Search for the cell housing the specified text and yield its (x, y) center coordinate. 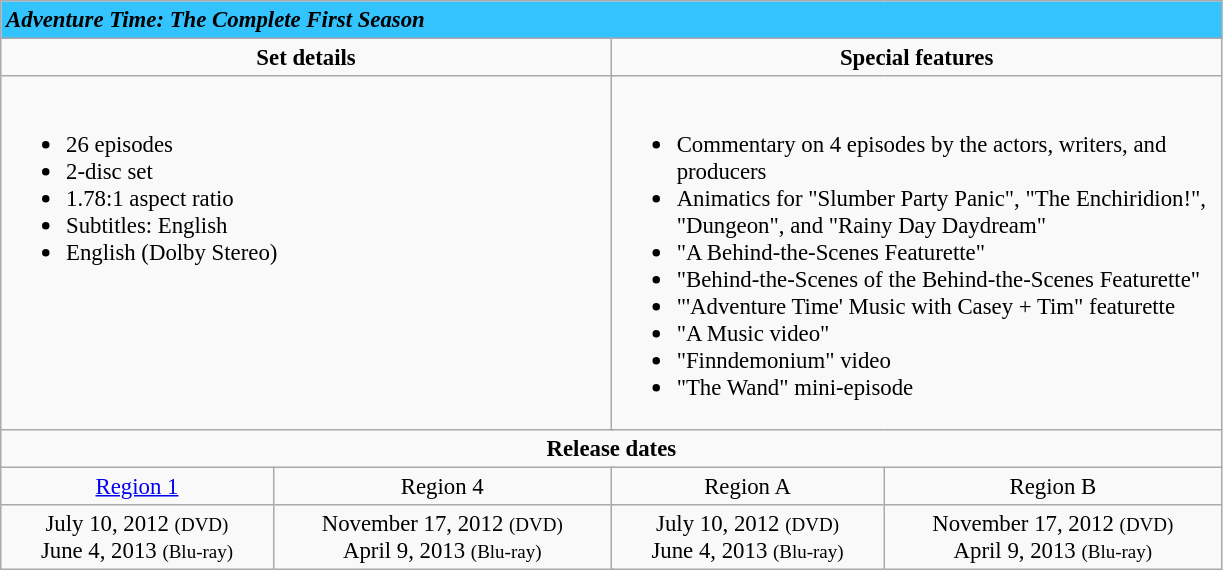
Region A (747, 486)
Set details (306, 58)
Region 1 (137, 486)
Special features (916, 58)
Release dates (612, 448)
Adventure Time: The Complete First Season (612, 20)
Region 4 (442, 486)
Region B (1053, 486)
26 episodes2-disc set1.78:1 aspect ratioSubtitles: EnglishEnglish (Dolby Stereo) (306, 252)
